Extract the (x, y) coordinate from the center of the cell holding the provided text.  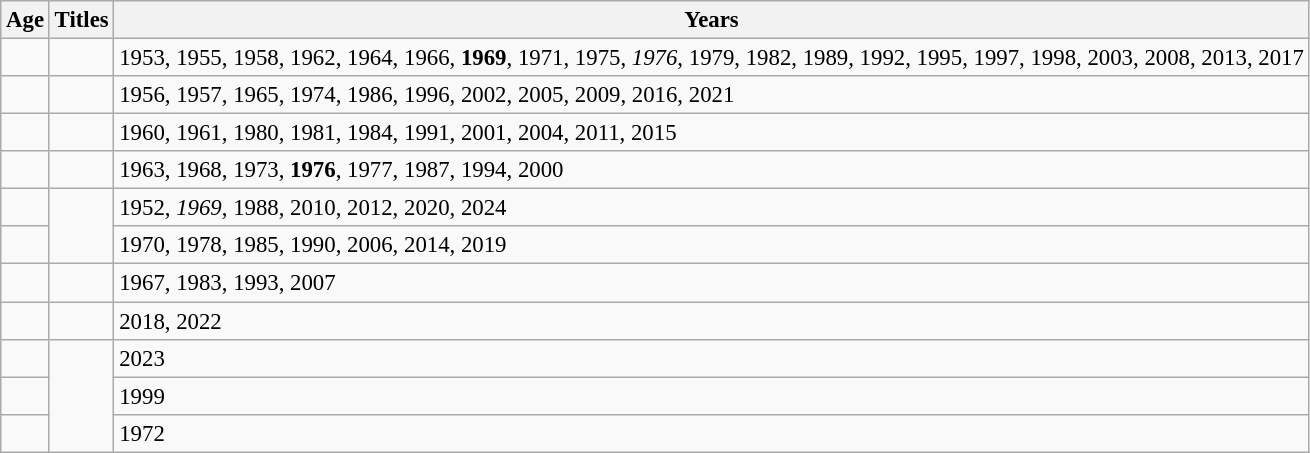
1952, 1969, 1988, 2010, 2012, 2020, 2024 (712, 208)
Years (712, 20)
1999 (712, 396)
1972 (712, 433)
1960, 1961, 1980, 1981, 1984, 1991, 2001, 2004, 2011, 2015 (712, 133)
2018, 2022 (712, 321)
2023 (712, 358)
1956, 1957, 1965, 1974, 1986, 1996, 2002, 2005, 2009, 2016, 2021 (712, 95)
1953, 1955, 1958, 1962, 1964, 1966, 1969, 1971, 1975, 1976, 1979, 1982, 1989, 1992, 1995, 1997, 1998, 2003, 2008, 2013, 2017 (712, 58)
1967, 1983, 1993, 2007 (712, 283)
1970, 1978, 1985, 1990, 2006, 2014, 2019 (712, 245)
Age (26, 20)
Titles (82, 20)
1963, 1968, 1973, 1976, 1977, 1987, 1994, 2000 (712, 170)
